Pinpoint the cell where the given text exists, returning its [X, Y] midpoint coordinate. 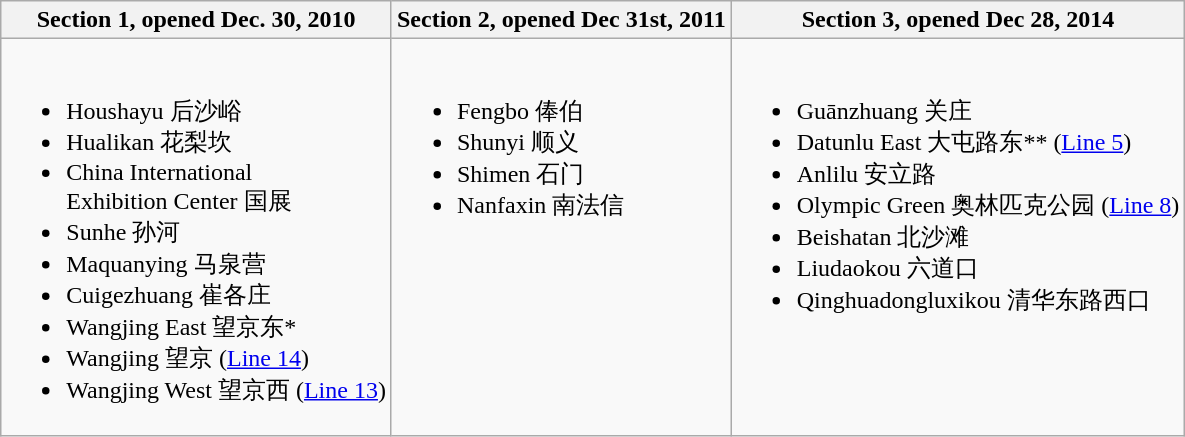
Fengbo 俸伯Shunyi 顺义Shimen 石门Nanfaxin 南法信 [561, 238]
Guānzhuang 关庄Datunlu East 大屯路东** (Line 5)Anlilu 安立路Olympic Green 奥林匹克公园 (Line 8)Beishatan 北沙滩Liudaokou 六道口Qinghuadongluxikou 清华东路西口 [958, 238]
Section 3, opened Dec 28, 2014 [958, 20]
Section 1, opened Dec. 30, 2010 [196, 20]
Section 2, opened Dec 31st, 2011 [561, 20]
